Pinpoint the cell where the given text exists, returning its [x, y] midpoint coordinate. 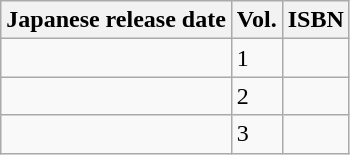
Vol. [256, 20]
Japanese release date [116, 20]
1 [256, 58]
2 [256, 96]
ISBN [316, 20]
3 [256, 134]
